Detect which cell encompasses the target text, then output its [X, Y] center coordinate. 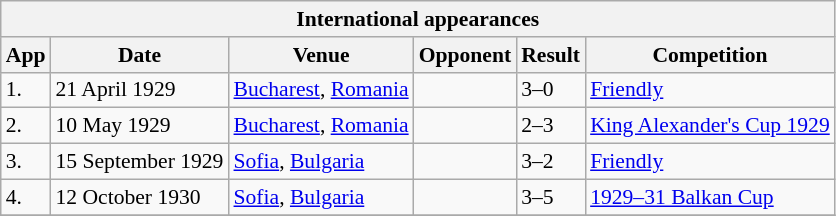
Competition [710, 55]
3–0 [550, 90]
12 October 1930 [139, 197]
Venue [320, 55]
21 April 1929 [139, 90]
Date [139, 55]
1929–31 Balkan Cup [710, 197]
App [26, 55]
King Alexander's Cup 1929 [710, 126]
2. [26, 126]
1. [26, 90]
4. [26, 197]
15 September 1929 [139, 162]
Opponent [466, 55]
3–5 [550, 197]
3. [26, 162]
International appearances [418, 19]
2–3 [550, 126]
Result [550, 55]
3–2 [550, 162]
10 May 1929 [139, 126]
